Search for the cell housing the specified text and yield its (x, y) center coordinate. 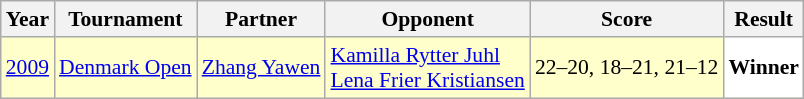
Tournament (126, 19)
Zhang Yawen (262, 68)
Partner (262, 19)
Winner (764, 68)
2009 (28, 68)
22–20, 18–21, 21–12 (627, 68)
Year (28, 19)
Denmark Open (126, 68)
Result (764, 19)
Opponent (427, 19)
Score (627, 19)
Kamilla Rytter Juhl Lena Frier Kristiansen (427, 68)
